Return (X, Y) of the center of cell containing provided text 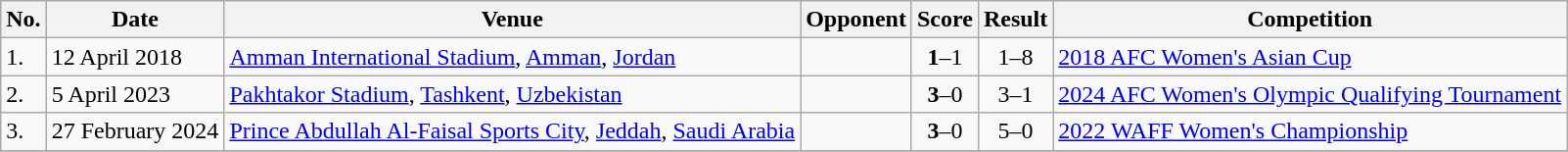
2022 WAFF Women's Championship (1310, 131)
No. (23, 20)
3. (23, 131)
1–8 (1015, 57)
Score (945, 20)
Prince Abdullah Al-Faisal Sports City, Jeddah, Saudi Arabia (513, 131)
Result (1015, 20)
3–1 (1015, 94)
5–0 (1015, 131)
Venue (513, 20)
Opponent (856, 20)
27 February 2024 (135, 131)
1–1 (945, 57)
2024 AFC Women's Olympic Qualifying Tournament (1310, 94)
Pakhtakor Stadium, Tashkent, Uzbekistan (513, 94)
5 April 2023 (135, 94)
2. (23, 94)
2018 AFC Women's Asian Cup (1310, 57)
1. (23, 57)
12 April 2018 (135, 57)
Amman International Stadium, Amman, Jordan (513, 57)
Competition (1310, 20)
Date (135, 20)
